From the cell containing the given text, extract its center point as (X, Y) coordinate. 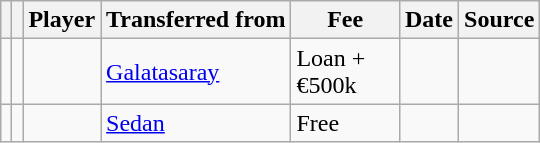
Date (428, 20)
Loan + €500k (346, 72)
Sedan (196, 123)
Galatasaray (196, 72)
Player (62, 20)
Fee (346, 20)
Free (346, 123)
Source (500, 20)
Transferred from (196, 20)
